Locate the cell with the specified text and output its (x, y) center coordinate. 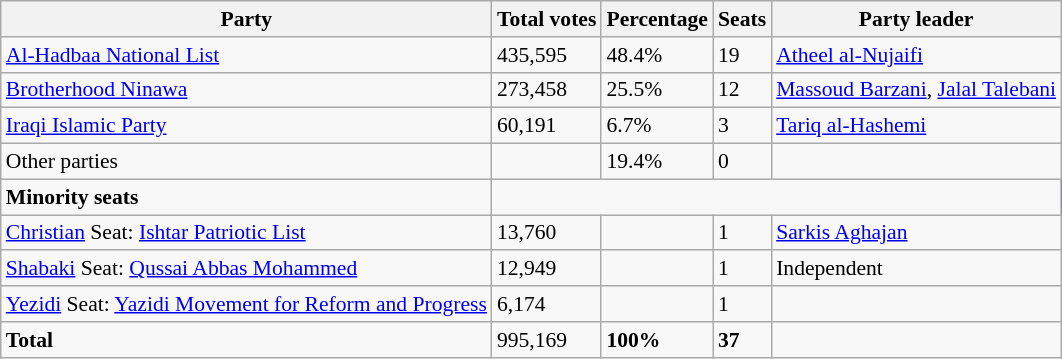
12 (742, 90)
Total votes (546, 19)
19 (742, 55)
Independent (916, 269)
Seats (742, 19)
Christian Seat: Ishtar Patriotic List (246, 233)
60,191 (546, 126)
Party leader (916, 19)
273,458 (546, 90)
Sarkis Aghajan (916, 233)
19.4% (657, 162)
Party (246, 19)
Al-Hadbaa National List (246, 55)
6.7% (657, 126)
Percentage (657, 19)
6,174 (546, 304)
12,949 (546, 269)
Atheel al-Nujaifi (916, 55)
48.4% (657, 55)
25.5% (657, 90)
995,169 (546, 340)
Tariq al-Hashemi (916, 126)
Other parties (246, 162)
Iraqi Islamic Party (246, 126)
3 (742, 126)
435,595 (546, 55)
13,760 (546, 233)
Shabaki Seat: Qussai Abbas Mohammed (246, 269)
Minority seats (246, 197)
Massoud Barzani, Jalal Talebani (916, 90)
Brotherhood Ninawa (246, 90)
0 (742, 162)
100% (657, 340)
Total (246, 340)
37 (742, 340)
Yezidi Seat: Yazidi Movement for Reform and Progress (246, 304)
